For the text-containing cell, return its midpoint in [x, y] coordinate format. 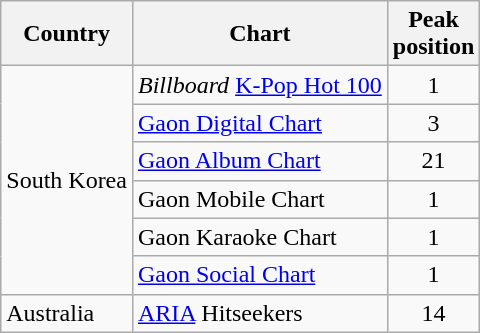
3 [433, 123]
South Korea [67, 180]
Gaon Social Chart [260, 275]
14 [433, 313]
Gaon Mobile Chart [260, 199]
Billboard K-Pop Hot 100 [260, 85]
Chart [260, 34]
Country [67, 34]
Gaon Digital Chart [260, 123]
Gaon Album Chart [260, 161]
ARIA Hitseekers [260, 313]
Gaon Karaoke Chart [260, 237]
Peakposition [433, 34]
21 [433, 161]
Australia [67, 313]
